Capture the cell that displays the provided text and extract its [x, y] central coordinate. 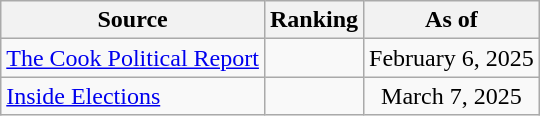
Inside Elections [133, 96]
As of [452, 20]
Source [133, 20]
February 6, 2025 [452, 58]
March 7, 2025 [452, 96]
Ranking [314, 20]
The Cook Political Report [133, 58]
